Locate the cell with the specified text and output its (X, Y) center coordinate. 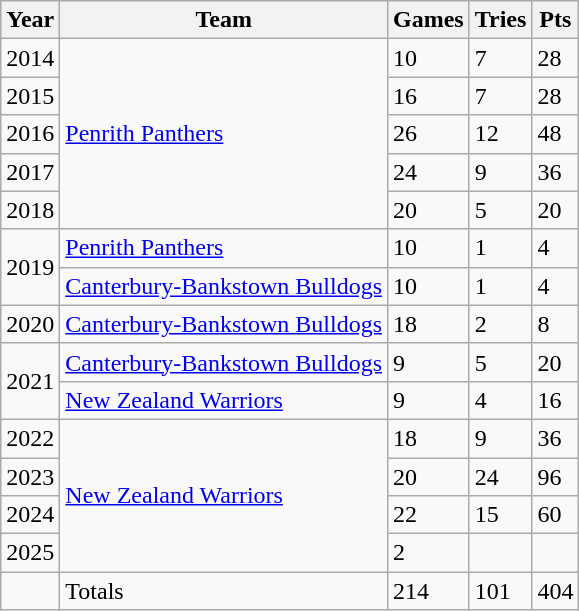
8 (556, 324)
15 (500, 515)
214 (429, 591)
404 (556, 591)
96 (556, 477)
2017 (30, 172)
2014 (30, 58)
2022 (30, 438)
2024 (30, 515)
2021 (30, 381)
Pts (556, 20)
2019 (30, 267)
26 (429, 134)
Tries (500, 20)
2016 (30, 134)
2020 (30, 324)
Games (429, 20)
60 (556, 515)
12 (500, 134)
Year (30, 20)
22 (429, 515)
Totals (224, 591)
Team (224, 20)
48 (556, 134)
101 (500, 591)
2015 (30, 96)
2018 (30, 210)
2025 (30, 553)
2023 (30, 477)
